Find where the given text appears and provide that cell's center as (X, Y) coordinate. 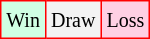
Win (24, 20)
Loss (126, 20)
Draw (72, 20)
